For the text-containing cell, return its midpoint in [x, y] coordinate format. 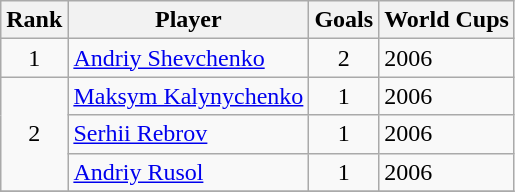
Rank [34, 20]
Serhii Rebrov [188, 134]
Andriy Shevchenko [188, 58]
World Cups [447, 20]
Andriy Rusol [188, 172]
Maksym Kalynychenko [188, 96]
Player [188, 20]
Goals [344, 20]
